Locate the cell with the specified text and output its [X, Y] center coordinate. 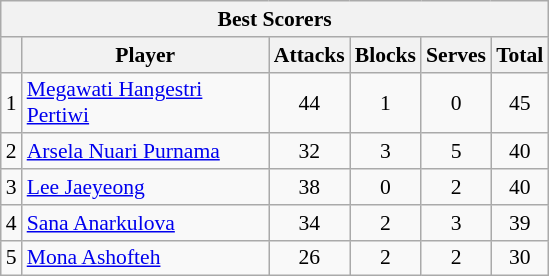
Serves [456, 55]
Attacks [310, 55]
Blocks [386, 55]
34 [310, 223]
Player [146, 55]
44 [310, 102]
Lee Jaeyeong [146, 187]
Arsela Nuari Purnama [146, 152]
38 [310, 187]
Best Scorers [275, 19]
4 [12, 223]
45 [520, 102]
Mona Ashofteh [146, 258]
39 [520, 223]
Sana Anarkulova [146, 223]
Total [520, 55]
30 [520, 258]
32 [310, 152]
26 [310, 258]
Megawati Hangestri Pertiwi [146, 102]
